Extract the [X, Y] coordinate from the center of the cell holding the provided text.  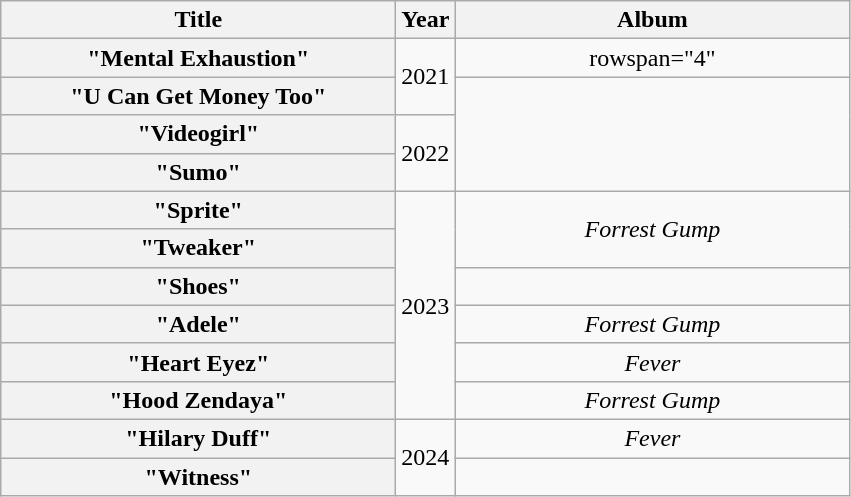
rowspan="4" [652, 58]
"Tweaker" [198, 248]
"Mental Exhaustion" [198, 58]
2021 [426, 77]
"Sumo" [198, 172]
2022 [426, 153]
"Hilary Duff" [198, 438]
"Videogirl" [198, 134]
"Hood Zendaya" [198, 400]
"Witness" [198, 477]
"Adele" [198, 324]
2024 [426, 457]
"Sprite" [198, 210]
"Shoes" [198, 286]
Album [652, 20]
Year [426, 20]
"U Can Get Money Too" [198, 96]
Title [198, 20]
"Heart Eyez" [198, 362]
2023 [426, 305]
